Detect which cell encompasses the target text, then output its (x, y) center coordinate. 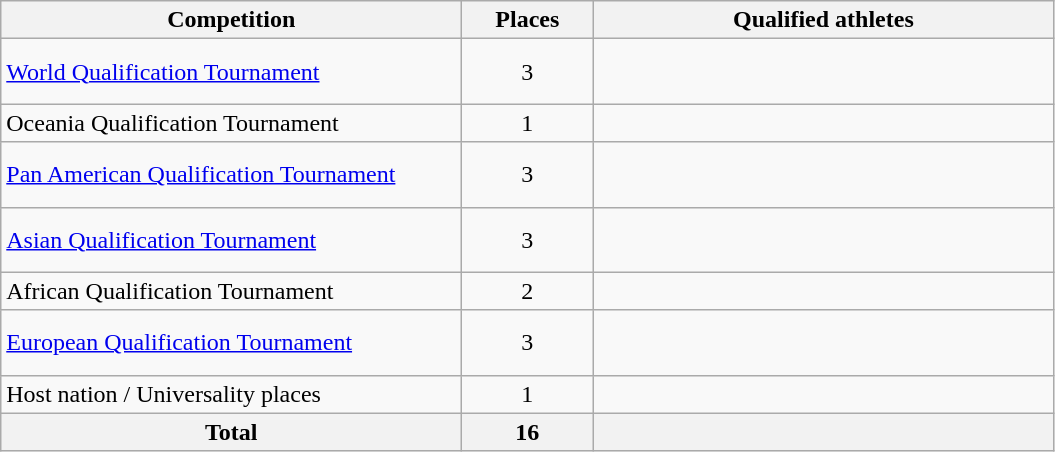
Total (232, 432)
Asian Qualification Tournament (232, 240)
Qualified athletes (824, 20)
Pan American Qualification Tournament (232, 174)
16 (528, 432)
Competition (232, 20)
European Qualification Tournament (232, 342)
Host nation / Universality places (232, 394)
African Qualification Tournament (232, 291)
2 (528, 291)
Places (528, 20)
World Qualification Tournament (232, 72)
Oceania Qualification Tournament (232, 123)
